Scan for the cell matching the given text and deliver its [x, y] coordinate at center. 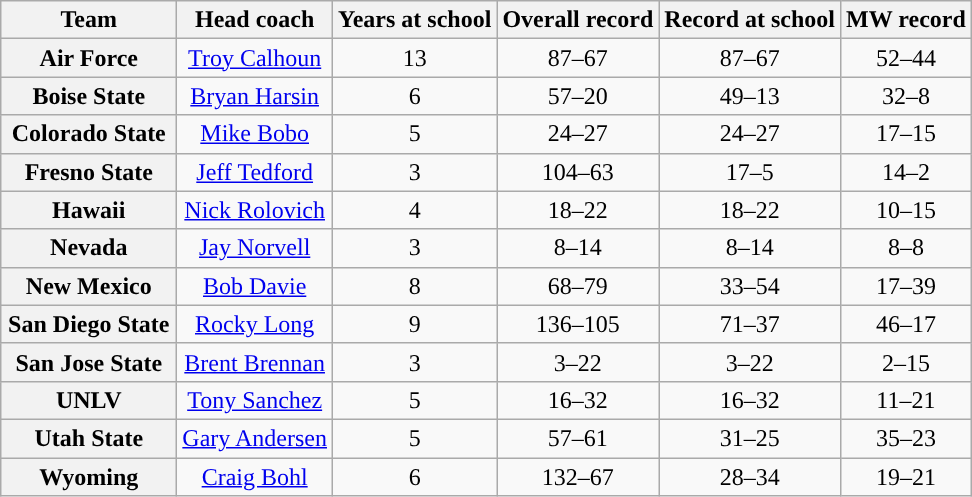
Air Force [89, 58]
11–21 [906, 400]
Rocky Long [255, 324]
Troy Calhoun [255, 58]
Record at school [750, 20]
8–8 [906, 248]
52–44 [906, 58]
49–13 [750, 96]
17–5 [750, 172]
17–15 [906, 134]
14–2 [906, 172]
Nick Rolovich [255, 210]
28–34 [750, 477]
19–21 [906, 477]
MW record [906, 20]
Bob Davie [255, 286]
San Diego State [89, 324]
104–63 [578, 172]
Colorado State [89, 134]
Tony Sanchez [255, 400]
Years at school [415, 20]
10–15 [906, 210]
4 [415, 210]
68–79 [578, 286]
Wyoming [89, 477]
32–8 [906, 96]
31–25 [750, 438]
136–105 [578, 324]
Gary Andersen [255, 438]
Craig Bohl [255, 477]
Boise State [89, 96]
Fresno State [89, 172]
Team [89, 20]
Jay Norvell [255, 248]
35–23 [906, 438]
13 [415, 58]
Mike Bobo [255, 134]
Brent Brennan [255, 362]
2–15 [906, 362]
9 [415, 324]
Bryan Harsin [255, 96]
UNLV [89, 400]
71–37 [750, 324]
Jeff Tedford [255, 172]
8 [415, 286]
46–17 [906, 324]
17–39 [906, 286]
Hawaii [89, 210]
33–54 [750, 286]
Overall record [578, 20]
New Mexico [89, 286]
San Jose State [89, 362]
57–20 [578, 96]
Utah State [89, 438]
Head coach [255, 20]
132–67 [578, 477]
Nevada [89, 248]
57–61 [578, 438]
